Return the (x, y) coordinate for the center point of the cell that contains the specified text.  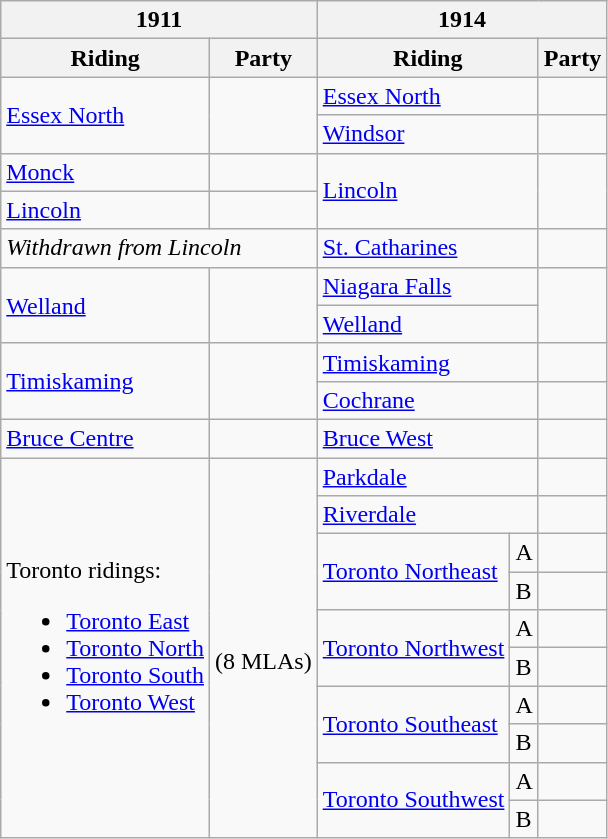
Cochrane (428, 400)
Bruce West (428, 438)
Toronto Northeast (414, 572)
Monck (106, 172)
Toronto Northwest (414, 648)
1911 (159, 20)
Withdrawn from Lincoln (159, 248)
1914 (462, 20)
Bruce Centre (106, 438)
St. Catharines (428, 248)
Riverdale (428, 515)
Toronto Southeast (414, 724)
(8 MLAs) (263, 648)
Toronto Southwest (414, 800)
Niagara Falls (428, 286)
Toronto ridings:Toronto EastToronto NorthToronto SouthToronto West (106, 648)
Windsor (428, 134)
Parkdale (428, 477)
